Locate the cell with the specified text and output its [x, y] center coordinate. 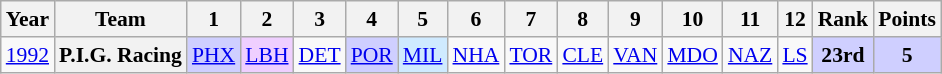
6 [476, 19]
NHA [476, 55]
MDO [692, 55]
TOR [530, 55]
MIL [423, 55]
VAN [635, 55]
11 [750, 19]
Rank [844, 19]
CLE [582, 55]
23rd [844, 55]
12 [794, 19]
1 [214, 19]
DET [320, 55]
LS [794, 55]
2 [266, 19]
1992 [28, 55]
LBH [266, 55]
10 [692, 19]
POR [372, 55]
3 [320, 19]
7 [530, 19]
Team [120, 19]
9 [635, 19]
NAZ [750, 55]
8 [582, 19]
P.I.G. Racing [120, 55]
Points [907, 19]
PHX [214, 55]
Year [28, 19]
4 [372, 19]
